For the text-containing cell, return its midpoint in [X, Y] coordinate format. 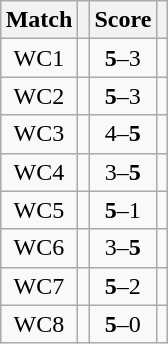
WC6 [39, 248]
WC7 [39, 286]
WC2 [39, 96]
5–2 [123, 286]
WC3 [39, 134]
WC4 [39, 172]
5–1 [123, 210]
WC5 [39, 210]
5–0 [123, 324]
4–5 [123, 134]
Match [39, 20]
WC1 [39, 58]
WC8 [39, 324]
Score [123, 20]
